For the text-containing cell, return its midpoint in [X, Y] coordinate format. 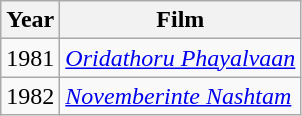
1982 [30, 96]
Film [180, 20]
Oridathoru Phayalvaan [180, 58]
1981 [30, 58]
Year [30, 20]
Novemberinte Nashtam [180, 96]
